Identify which cell holds the provided text, then report its (x, y) central coordinate. 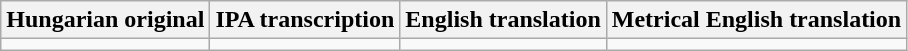
Hungarian original (106, 20)
IPA transcription (305, 20)
English translation (503, 20)
Metrical English translation (756, 20)
